Detect which cell encompasses the target text, then output its [X, Y] center coordinate. 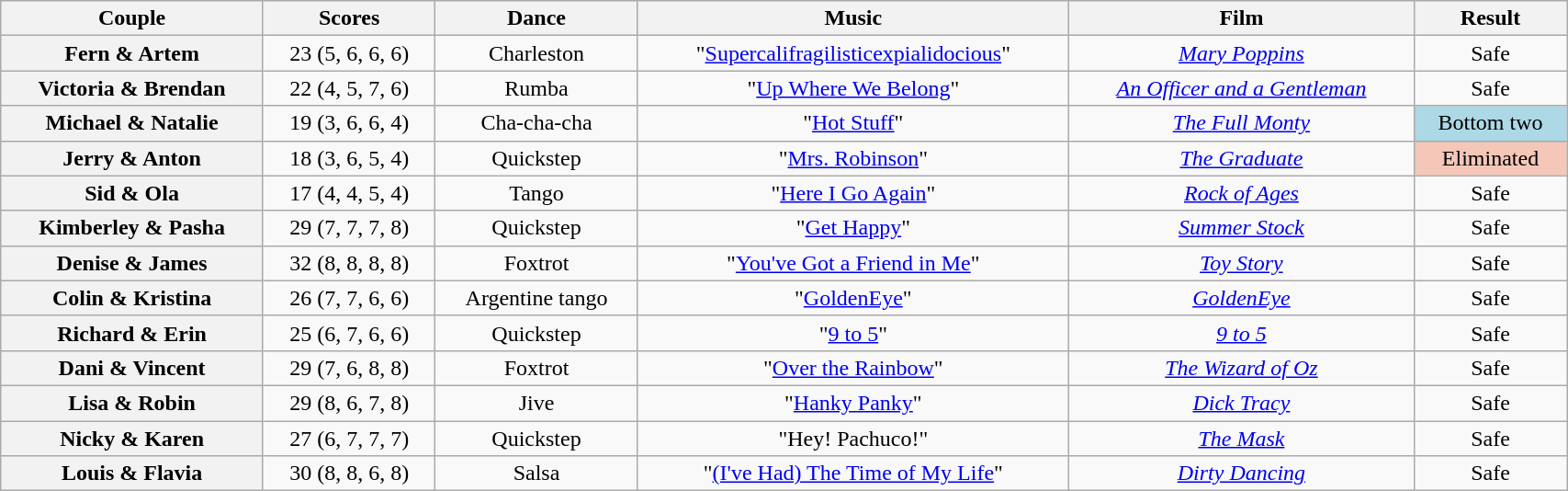
Jive [536, 403]
Film [1241, 18]
29 (7, 7, 7, 8) [349, 228]
Couple [132, 18]
The Mask [1241, 439]
17 (4, 4, 5, 4) [349, 193]
The Full Monty [1241, 123]
9 to 5 [1241, 333]
"You've Got a Friend in Me" [852, 263]
18 (3, 6, 5, 4) [349, 158]
29 (8, 6, 7, 8) [349, 403]
19 (3, 6, 6, 4) [349, 123]
Salsa [536, 474]
30 (8, 8, 6, 8) [349, 474]
Kimberley & Pasha [132, 228]
Argentine tango [536, 298]
"Hanky Panky" [852, 403]
"Hey! Pachuco!" [852, 439]
25 (6, 7, 6, 6) [349, 333]
"Supercalifragilisticexpialidocious" [852, 53]
An Officer and a Gentleman [1241, 88]
Louis & Flavia [132, 474]
"Up Where We Belong" [852, 88]
The Graduate [1241, 158]
27 (6, 7, 7, 7) [349, 439]
"Here I Go Again" [852, 193]
Dance [536, 18]
22 (4, 5, 7, 6) [349, 88]
Dirty Dancing [1241, 474]
"Get Happy" [852, 228]
Cha-cha-cha [536, 123]
Dani & Vincent [132, 368]
Result [1490, 18]
29 (7, 6, 8, 8) [349, 368]
Mary Poppins [1241, 53]
Tango [536, 193]
Rock of Ages [1241, 193]
"GoldenEye" [852, 298]
Bottom two [1490, 123]
"Over the Rainbow" [852, 368]
Rumba [536, 88]
"Hot Stuff" [852, 123]
Charleston [536, 53]
Toy Story [1241, 263]
Colin & Kristina [132, 298]
Victoria & Brendan [132, 88]
"9 to 5" [852, 333]
23 (5, 6, 6, 6) [349, 53]
Music [852, 18]
Jerry & Anton [132, 158]
Richard & Erin [132, 333]
The Wizard of Oz [1241, 368]
"(I've Had) The Time of My Life" [852, 474]
"Mrs. Robinson" [852, 158]
Scores [349, 18]
Dick Tracy [1241, 403]
26 (7, 7, 6, 6) [349, 298]
Fern & Artem [132, 53]
Summer Stock [1241, 228]
Denise & James [132, 263]
32 (8, 8, 8, 8) [349, 263]
GoldenEye [1241, 298]
Eliminated [1490, 158]
Michael & Natalie [132, 123]
Lisa & Robin [132, 403]
Nicky & Karen [132, 439]
Sid & Ola [132, 193]
